Return (x, y) of the center of cell containing provided text 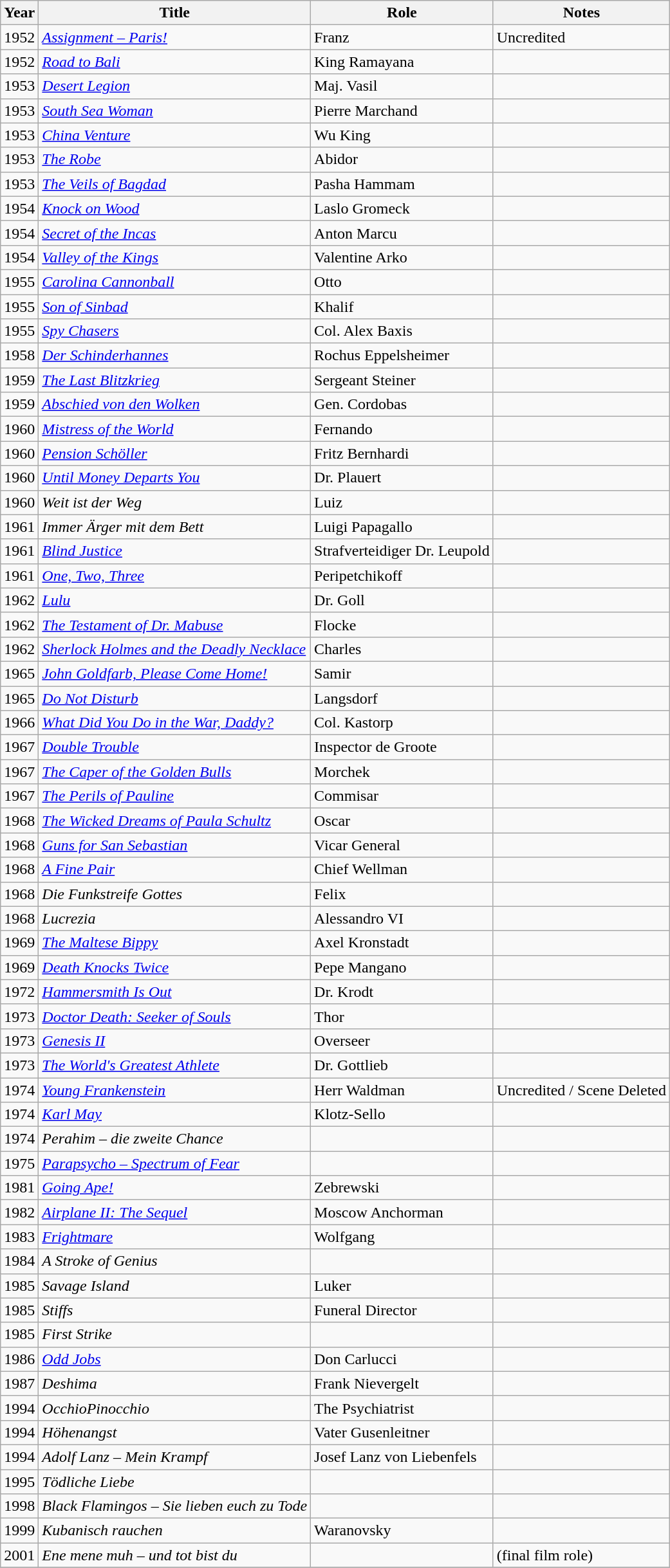
Lulu (175, 600)
Notes (581, 13)
Charles (402, 649)
Mistress of the World (175, 429)
Guns for San Sebastian (175, 845)
1986 (19, 1359)
The Testament of Dr. Mabuse (175, 624)
Sherlock Holmes and the Deadly Necklace (175, 649)
Maj. Vasil (402, 86)
Höhenangst (175, 1432)
Pension Schöller (175, 453)
Lucrezia (175, 918)
1987 (19, 1383)
Abschied von den Wolken (175, 405)
Abidor (402, 160)
Don Carlucci (402, 1359)
John Goldfarb, Please Come Home! (175, 673)
Savage Island (175, 1286)
Overseer (402, 1041)
Langsdorf (402, 698)
Oscar (402, 821)
Black Flamingos – Sie lieben euch zu Tode (175, 1506)
Waranovsky (402, 1531)
Khalif (402, 307)
1982 (19, 1212)
Perahim – die zweite Chance (175, 1139)
The Caper of the Golden Bulls (175, 772)
Flocke (402, 624)
Immer Ärger mit dem Bett (175, 527)
Inspector de Groote (402, 747)
Until Money Departs You (175, 478)
Title (175, 13)
Wu King (402, 135)
Klotz-Sello (402, 1115)
Carolina Cannonball (175, 282)
1995 (19, 1481)
Gen. Cordobas (402, 405)
Strafverteidiger Dr. Leupold (402, 551)
Deshima (175, 1383)
Kubanisch rauchen (175, 1531)
Morchek (402, 772)
The Veils of Bagdad (175, 184)
Son of Sinbad (175, 307)
The Perils of Pauline (175, 796)
Die Funkstreife Gottes (175, 894)
2001 (19, 1555)
Wolfgang (402, 1237)
A Stroke of Genius (175, 1261)
Odd Jobs (175, 1359)
Herr Waldman (402, 1090)
Fritz Bernhardi (402, 453)
Thor (402, 1016)
Fernando (402, 429)
Role (402, 13)
Airplane II: The Sequel (175, 1212)
Frightmare (175, 1237)
South Sea Woman (175, 111)
Uncredited (581, 37)
Tödliche Liebe (175, 1481)
The Maltese Bippy (175, 943)
Double Trouble (175, 747)
1958 (19, 356)
What Did You Do in the War, Daddy? (175, 723)
Adolf Lanz – Mein Krampf (175, 1457)
Rochus Eppelsheimer (402, 356)
Dr. Gottlieb (402, 1065)
Stiffs (175, 1310)
Weit ist der Weg (175, 502)
Laslo Gromeck (402, 208)
Anton Marcu (402, 233)
A Fine Pair (175, 870)
The Robe (175, 160)
Pasha Hammam (402, 184)
Hammersmith Is Out (175, 992)
Blind Justice (175, 551)
Desert Legion (175, 86)
Alessandro VI (402, 918)
Axel Kronstadt (402, 943)
The Last Blitzkrieg (175, 380)
Death Knocks Twice (175, 967)
Chief Wellman (402, 870)
Luker (402, 1286)
Frank Nievergelt (402, 1383)
Spy Chasers (175, 331)
1981 (19, 1188)
Dr. Krodt (402, 992)
Pepe Mangano (402, 967)
Secret of the Incas (175, 233)
Dr. Plauert (402, 478)
Peripetchikoff (402, 576)
Josef Lanz von Liebenfels (402, 1457)
Funeral Director (402, 1310)
China Venture (175, 135)
The World's Greatest Athlete (175, 1065)
Pierre Marchand (402, 111)
Assignment – Paris! (175, 37)
Genesis II (175, 1041)
Sergeant Steiner (402, 380)
Ene mene muh – und tot bist du (175, 1555)
Commisar (402, 796)
Karl May (175, 1115)
Vater Gusenleitner (402, 1432)
Col. Kastorp (402, 723)
King Ramayana (402, 62)
Valentine Arko (402, 257)
The Psychiatrist (402, 1408)
Moscow Anchorman (402, 1212)
Going Ape! (175, 1188)
Otto (402, 282)
(final film role) (581, 1555)
Valley of the Kings (175, 257)
Luigi Papagallo (402, 527)
Road to Bali (175, 62)
Do Not Disturb (175, 698)
Parapsycho – Spectrum of Fear (175, 1163)
Doctor Death: Seeker of Souls (175, 1016)
Col. Alex Baxis (402, 331)
Franz (402, 37)
1975 (19, 1163)
OcchioPinocchio (175, 1408)
1972 (19, 992)
Year (19, 13)
Luiz (402, 502)
Knock on Wood (175, 208)
First Strike (175, 1335)
Dr. Goll (402, 600)
One, Two, Three (175, 576)
Felix (402, 894)
1984 (19, 1261)
Uncredited / Scene Deleted (581, 1090)
Der Schinderhannes (175, 356)
Young Frankenstein (175, 1090)
1999 (19, 1531)
Samir (402, 673)
1983 (19, 1237)
Zebrewski (402, 1188)
1998 (19, 1506)
The Wicked Dreams of Paula Schultz (175, 821)
1966 (19, 723)
Vicar General (402, 845)
